Extract the [X, Y] coordinate from the center of the cell holding the provided text.  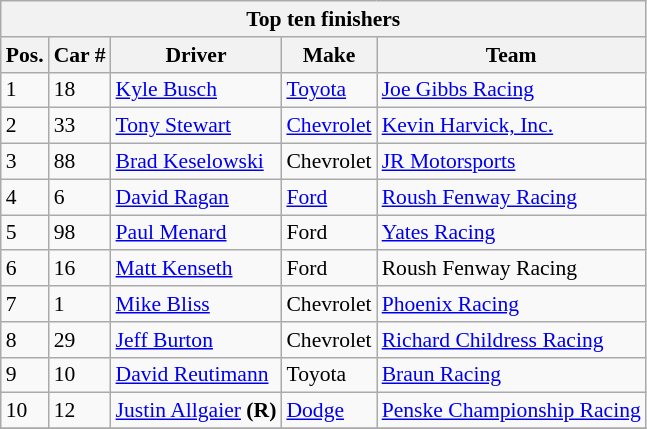
Paul Menard [196, 233]
Kyle Busch [196, 90]
3 [25, 162]
Richard Childress Racing [512, 340]
Jeff Burton [196, 340]
Make [328, 55]
Driver [196, 55]
Tony Stewart [196, 126]
Justin Allgaier (R) [196, 411]
David Ragan [196, 197]
Brad Keselowski [196, 162]
David Reutimann [196, 375]
18 [80, 90]
9 [25, 375]
2 [25, 126]
Top ten finishers [324, 19]
98 [80, 233]
Team [512, 55]
16 [80, 269]
7 [25, 304]
Car # [80, 55]
Kevin Harvick, Inc. [512, 126]
88 [80, 162]
Joe Gibbs Racing [512, 90]
4 [25, 197]
Dodge [328, 411]
8 [25, 340]
Yates Racing [512, 233]
Phoenix Racing [512, 304]
Pos. [25, 55]
Matt Kenseth [196, 269]
JR Motorsports [512, 162]
Penske Championship Racing [512, 411]
Mike Bliss [196, 304]
12 [80, 411]
33 [80, 126]
29 [80, 340]
Braun Racing [512, 375]
5 [25, 233]
